Detect which cell encompasses the target text, then output its [X, Y] center coordinate. 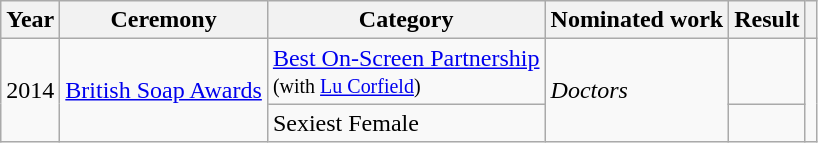
Nominated work [637, 20]
Best On-Screen Partnership (with Lu Corfield) [406, 72]
Ceremony [164, 20]
Result [767, 20]
Doctors [637, 90]
Year [30, 20]
2014 [30, 90]
Sexiest Female [406, 123]
British Soap Awards [164, 90]
Category [406, 20]
